Detect which cell encompasses the target text, then output its (x, y) center coordinate. 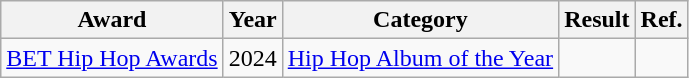
2024 (252, 58)
Hip Hop Album of the Year (420, 58)
Award (112, 20)
Year (252, 20)
Category (420, 20)
BET Hip Hop Awards (112, 58)
Result (597, 20)
Ref. (662, 20)
